Capture the cell that displays the provided text and extract its (x, y) central coordinate. 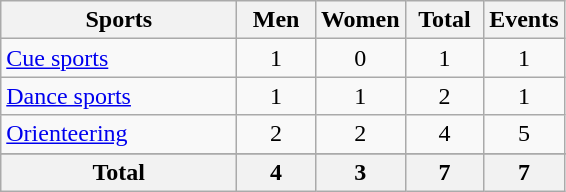
Orienteering (119, 134)
Dance sports (119, 96)
0 (360, 58)
3 (360, 172)
5 (524, 134)
Men (276, 20)
Events (524, 20)
Sports (119, 20)
Cue sports (119, 58)
Women (360, 20)
